Return the [x, y] coordinate for the center point of the cell that contains the specified text.  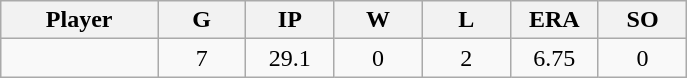
G [202, 20]
ERA [554, 20]
6.75 [554, 58]
SO [642, 20]
IP [290, 20]
W [378, 20]
L [466, 20]
7 [202, 58]
2 [466, 58]
Player [80, 20]
29.1 [290, 58]
